Locate the cell with the specified text and output its (X, Y) center coordinate. 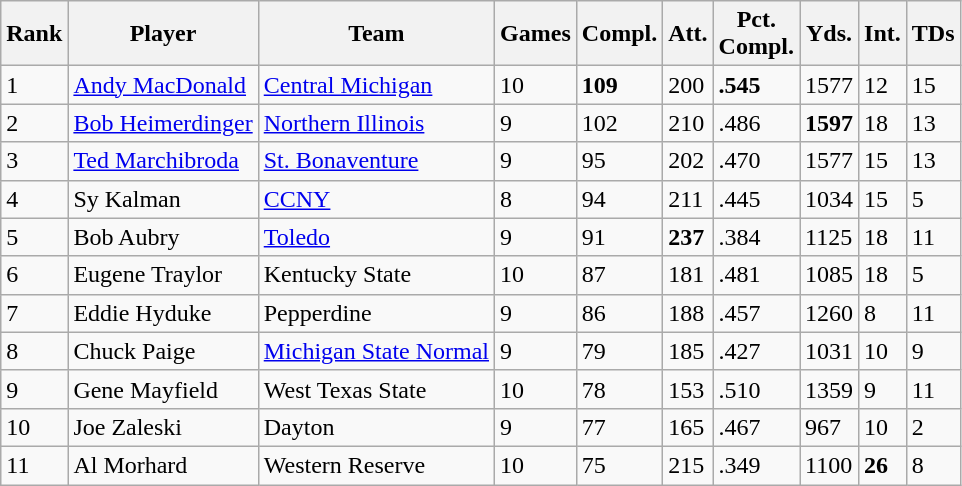
.545 (756, 85)
.467 (756, 427)
86 (619, 313)
91 (619, 237)
Sy Kalman (163, 199)
Central Michigan (376, 85)
185 (688, 351)
Eddie Hyduke (163, 313)
Andy MacDonald (163, 85)
1100 (830, 465)
3 (34, 161)
Northern Illinois (376, 123)
.384 (756, 237)
215 (688, 465)
Al Morhard (163, 465)
Pepperdine (376, 313)
.481 (756, 275)
.427 (756, 351)
.486 (756, 123)
Rank (34, 34)
Games (536, 34)
188 (688, 313)
202 (688, 161)
26 (883, 465)
Chuck Paige (163, 351)
1085 (830, 275)
75 (619, 465)
Player (163, 34)
1031 (830, 351)
CCNY (376, 199)
Gene Mayfield (163, 389)
Team (376, 34)
.457 (756, 313)
1597 (830, 123)
165 (688, 427)
153 (688, 389)
77 (619, 427)
.470 (756, 161)
Bob Heimerdinger (163, 123)
Pct.Compl. (756, 34)
Kentucky State (376, 275)
237 (688, 237)
7 (34, 313)
West Texas State (376, 389)
1034 (830, 199)
181 (688, 275)
210 (688, 123)
Ted Marchibroda (163, 161)
6 (34, 275)
TDs (933, 34)
Compl. (619, 34)
Western Reserve (376, 465)
Eugene Traylor (163, 275)
St. Bonaventure (376, 161)
1125 (830, 237)
.510 (756, 389)
1260 (830, 313)
200 (688, 85)
78 (619, 389)
Att. (688, 34)
95 (619, 161)
Yds. (830, 34)
.349 (756, 465)
Dayton (376, 427)
94 (619, 199)
211 (688, 199)
1359 (830, 389)
12 (883, 85)
Michigan State Normal (376, 351)
.445 (756, 199)
Bob Aubry (163, 237)
Int. (883, 34)
1 (34, 85)
Toledo (376, 237)
Joe Zaleski (163, 427)
87 (619, 275)
967 (830, 427)
79 (619, 351)
4 (34, 199)
109 (619, 85)
102 (619, 123)
